Identify which cell holds the provided text, then report its [x, y] central coordinate. 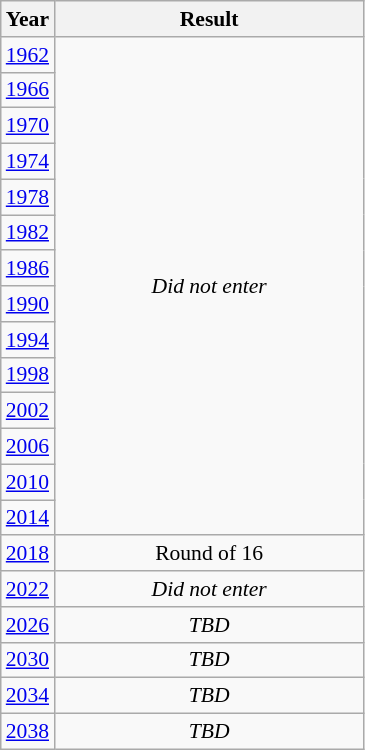
1966 [28, 90]
2038 [28, 732]
1998 [28, 375]
1990 [28, 304]
2030 [28, 660]
2010 [28, 482]
2002 [28, 411]
2026 [28, 625]
Result [209, 19]
2022 [28, 589]
2006 [28, 447]
1978 [28, 197]
1974 [28, 162]
Round of 16 [209, 554]
2018 [28, 554]
2014 [28, 518]
1970 [28, 126]
1962 [28, 55]
1986 [28, 269]
2034 [28, 696]
1994 [28, 340]
Year [28, 19]
1982 [28, 233]
